Pinpoint the cell where the given text exists, returning its (x, y) midpoint coordinate. 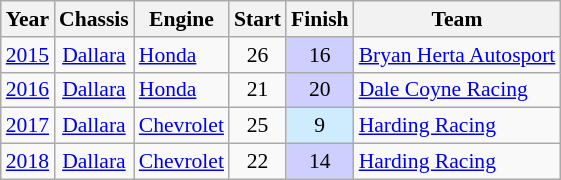
26 (258, 55)
Start (258, 19)
Year (28, 19)
14 (320, 162)
Chassis (94, 19)
2015 (28, 55)
Dale Coyne Racing (458, 90)
Finish (320, 19)
2018 (28, 162)
Bryan Herta Autosport (458, 55)
2016 (28, 90)
2017 (28, 126)
16 (320, 55)
Engine (182, 19)
21 (258, 90)
20 (320, 90)
9 (320, 126)
22 (258, 162)
25 (258, 126)
Team (458, 19)
